Provide the [x, y] coordinate of the cell's center where the given text is located.  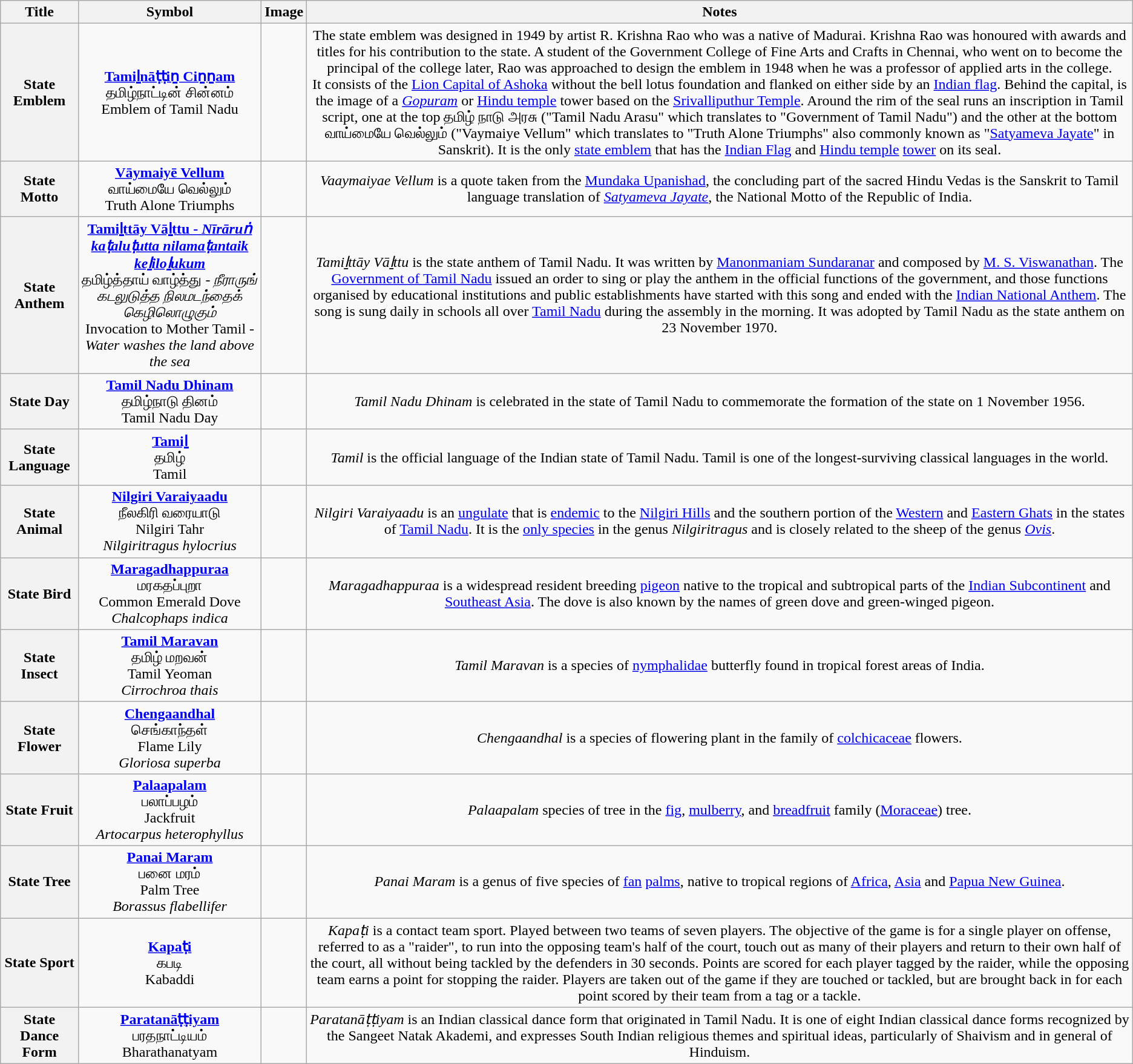
Tamil is the official language of the Indian state of Tamil Nadu. Tamil is one of the longest-surviving classical languages in the world. [720, 458]
State Motto [40, 189]
Maragadhappuraaமரகதப்புறாCommon Emerald DoveChalcophaps indica [169, 593]
State Day [40, 401]
Tamil Nadu Dhinam is celebrated in the state of Tamil Nadu to commemorate the formation of the state on 1 November 1956. [720, 401]
State Fruit [40, 810]
Panai Maram is a genus of five species of fan palms, native to tropical regions of Africa, Asia and Papua New Guinea. [720, 881]
State Emblem [40, 92]
Tamiḻnāṭṭiṉ Ciṉṉamதமிழ்நாட்டின் சின்னம்Emblem of Tamil Nadu [169, 92]
Palaapalamபலாப்பழம்JackfruitArtocarpus heterophyllus [169, 810]
State Anthem [40, 295]
Notes [720, 12]
Chengaandhalசெங்காந்தள்Flame LilyGloriosa superba [169, 737]
Symbol [169, 12]
Tamil Maravan is a species of nymphalidae butterfly found in tropical forest areas of India. [720, 666]
Image [284, 12]
State Bird [40, 593]
Tamil Maravanதமிழ் மறவன்Tamil YeomanCirrochroa thais [169, 666]
State Dance Form [40, 1036]
Vāymaiyē Vellumவாய்மையே வெல்லும்Truth Alone Triumphs [169, 189]
State Flower [40, 737]
State Language [40, 458]
Paratanāṭṭiyamபரதநாட்டியம்Bharathanatyam [169, 1036]
Title [40, 12]
State Sport [40, 962]
Palaapalam species of tree in the fig, mulberry, and breadfruit family (Moraceae) tree. [720, 810]
Tamiḻதமிழ்Tamil [169, 458]
State Tree [40, 881]
Chengaandhal is a species of flowering plant in the family of colchicaceae flowers. [720, 737]
State Insect [40, 666]
KapaṭiகபடிKabaddi [169, 962]
Panai Maramபனை மரம்Palm TreeBorassus flabellifer [169, 881]
Tamil Nadu Dhinamதமிழ்நாடு தினம்Tamil Nadu Day [169, 401]
State Animal [40, 522]
Nilgiri Varaiyaaduநீலகிரி வரையாடுNilgiri TahrNilgiritragus hylocrius [169, 522]
